Extract the [x, y] coordinate from the center of the cell holding the provided text.  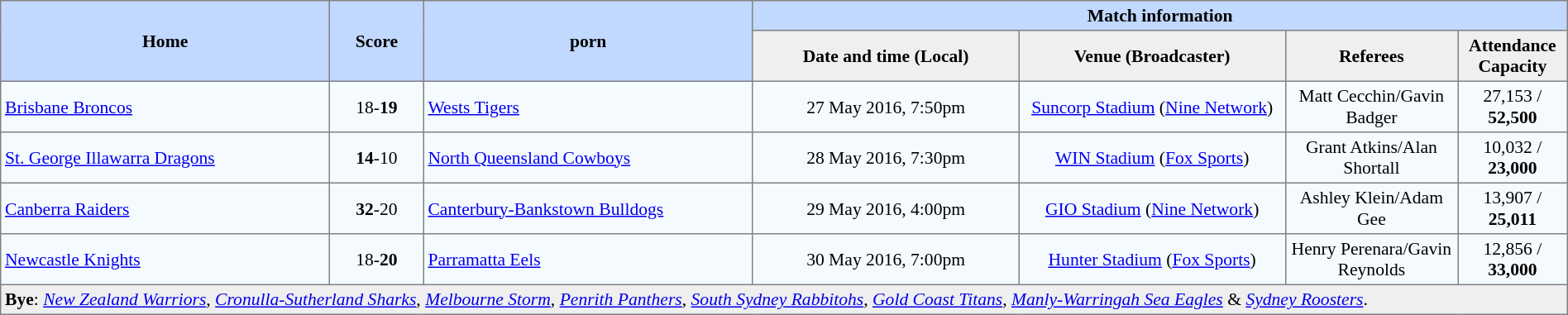
27 May 2016, 7:50pm [886, 107]
Canberra Raiders [165, 208]
32-20 [377, 208]
porn [588, 41]
29 May 2016, 4:00pm [886, 208]
18-19 [377, 107]
Hunter Stadium (Fox Sports) [1152, 260]
GIO Stadium (Nine Network) [1152, 208]
Newcastle Knights [165, 260]
Score [377, 41]
Brisbane Broncos [165, 107]
13,907 / 25,011 [1513, 208]
Referees [1371, 56]
Suncorp Stadium (Nine Network) [1152, 107]
10,032 / 23,000 [1513, 158]
Canterbury-Bankstown Bulldogs [588, 208]
Home [165, 41]
Grant Atkins/Alan Shortall [1371, 158]
Henry Perenara/Gavin Reynolds [1371, 260]
Match information [1159, 16]
Matt Cecchin/Gavin Badger [1371, 107]
Date and time (Local) [886, 56]
Ashley Klein/Adam Gee [1371, 208]
28 May 2016, 7:30pm [886, 158]
12,856 / 33,000 [1513, 260]
27,153 / 52,500 [1513, 107]
WIN Stadium (Fox Sports) [1152, 158]
14-10 [377, 158]
Parramatta Eels [588, 260]
St. George Illawarra Dragons [165, 158]
North Queensland Cowboys [588, 158]
30 May 2016, 7:00pm [886, 260]
Wests Tigers [588, 107]
Attendance Capacity [1513, 56]
Venue (Broadcaster) [1152, 56]
18-20 [377, 260]
